Capture the cell that displays the provided text and extract its [x, y] central coordinate. 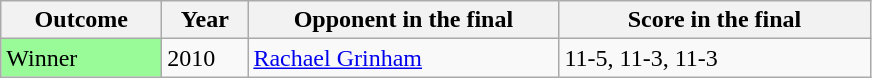
Year [205, 20]
Outcome [82, 20]
11-5, 11-3, 11-3 [714, 58]
2010 [205, 58]
Rachael Grinham [404, 58]
Opponent in the final [404, 20]
Score in the final [714, 20]
Winner [82, 58]
